Detect which cell encompasses the target text, then output its (X, Y) center coordinate. 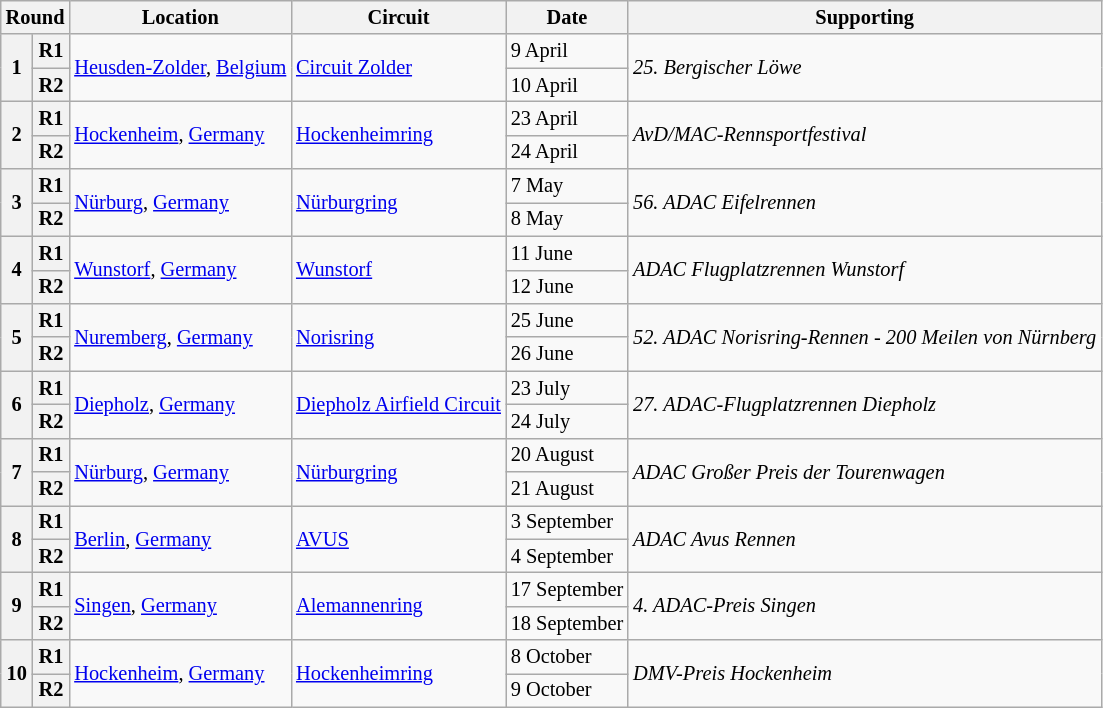
Wunstorf (398, 270)
20 August (567, 455)
Diepholz Airfield Circuit (398, 404)
56. ADAC Eifelrennen (864, 202)
Wunstorf, Germany (180, 270)
3 September (567, 522)
Date (567, 17)
Round (36, 17)
26 June (567, 354)
9 April (567, 51)
4 September (567, 556)
10 April (567, 85)
Circuit (398, 17)
5 (17, 336)
9 October (567, 690)
ADAC Flugplatzrennen Wunstorf (864, 270)
ADAC Avus Rennen (864, 538)
ADAC Großer Preis der Tourenwagen (864, 472)
DMV-Preis Hockenheim (864, 674)
7 (17, 472)
4. ADAC-Preis Singen (864, 606)
1 (17, 68)
7 May (567, 186)
AVUS (398, 538)
Norisring (398, 336)
Heusden-Zolder, Belgium (180, 68)
8 October (567, 657)
18 September (567, 623)
3 (17, 202)
23 April (567, 118)
25. Bergischer Löwe (864, 68)
Berlin, Germany (180, 538)
4 (17, 270)
10 (17, 674)
9 (17, 606)
Singen, Germany (180, 606)
17 September (567, 589)
8 May (567, 219)
52. ADAC Norisring-Rennen - 200 Meilen von Nürnberg (864, 336)
Circuit Zolder (398, 68)
6 (17, 404)
8 (17, 538)
Supporting (864, 17)
11 June (567, 253)
Diepholz, Germany (180, 404)
25 June (567, 320)
21 August (567, 489)
12 June (567, 287)
27. ADAC-Flugplatzrennen Diepholz (864, 404)
24 July (567, 421)
Nuremberg, Germany (180, 336)
2 (17, 134)
23 July (567, 388)
Location (180, 17)
AvD/MAC-Rennsportfestival (864, 134)
Alemannenring (398, 606)
24 April (567, 152)
